Determine the [X, Y] coordinate at the center of the cell enclosing the given text.  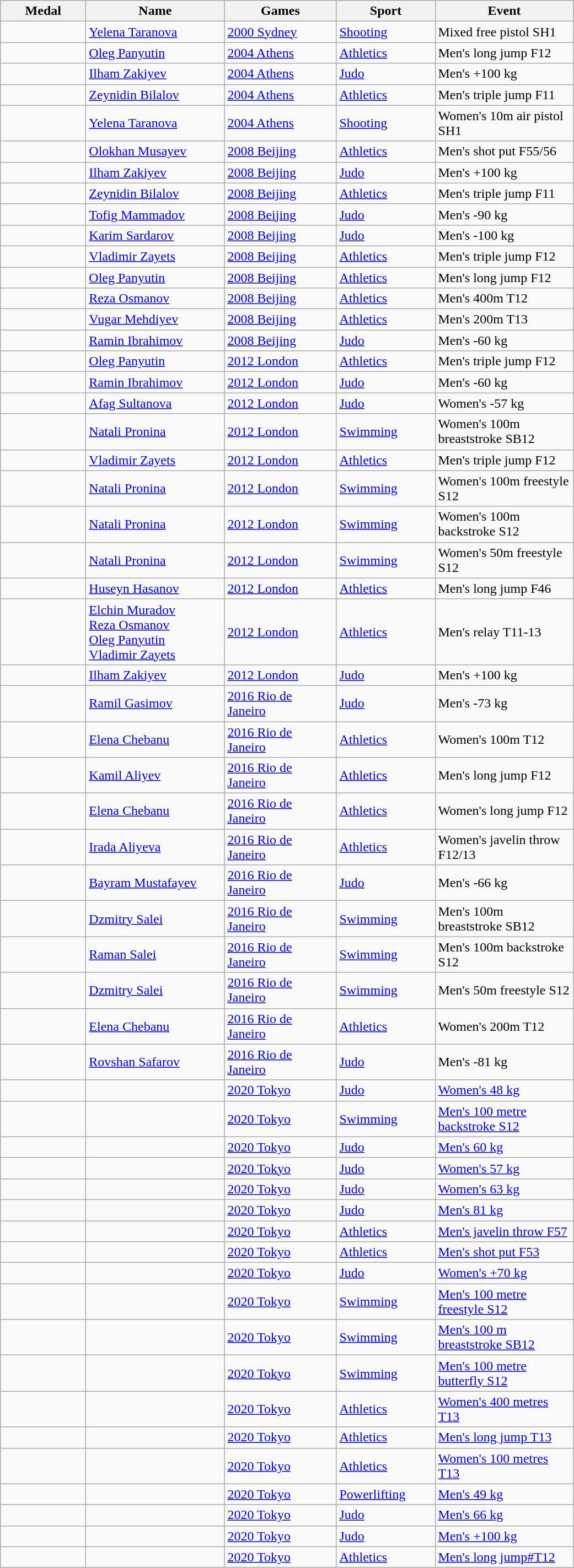
Women's 100m backstroke S12 [504, 525]
Women's 48 kg [504, 1090]
Games [280, 11]
Men's 66 kg [504, 1515]
Men's long jump F46 [504, 588]
Ramil Gasimov [155, 703]
Men's javelin throw F57 [504, 1231]
Men's 100 metre freestyle S12 [504, 1301]
Huseyn Hasanov [155, 588]
Name [155, 11]
Men's 100 metre backstroke S12 [504, 1118]
Tofig Mammadov [155, 214]
Elchin Muradov Reza Osmanov Oleg Panyutin Vladimir Zayets [155, 631]
Women's 63 kg [504, 1189]
Men's 100m backstroke S12 [504, 954]
Women's 400 metres T13 [504, 1409]
Mixed free pistol SH1 [504, 32]
Karim Sardarov [155, 235]
Medal [43, 11]
Women's 200m T12 [504, 1026]
Powerlifting [386, 1494]
Men's -81 kg [504, 1062]
Afag Sultanova [155, 403]
Women's 100m T12 [504, 739]
Irada Aliyeva [155, 847]
2000 Sydney [280, 32]
Men's shot put F55/56 [504, 152]
Men's 100m breaststroke SB12 [504, 919]
Men's long jump T13 [504, 1437]
Men's -66 kg [504, 883]
Rovshan Safarov [155, 1062]
Men's -73 kg [504, 703]
Women's 50m freestyle S12 [504, 560]
Women's javelin throw F12/13 [504, 847]
Raman Salei [155, 954]
Men's 49 kg [504, 1494]
Vugar Mehdiyev [155, 320]
Women's long jump F12 [504, 811]
Men's -90 kg [504, 214]
Bayram Mustafayev [155, 883]
Women's 57 kg [504, 1168]
Men's relay T11-13 [504, 631]
Men's -100 kg [504, 235]
Sport [386, 11]
Olokhan Musayev [155, 152]
Women's 100m freestyle S12 [504, 488]
Women's 100m breaststroke SB12 [504, 432]
Men's 400m T12 [504, 299]
Event [504, 11]
Men's shot put F53 [504, 1252]
Men's 200m T13 [504, 320]
Reza Osmanov [155, 299]
Men's 60 kg [504, 1147]
Women's +70 kg [504, 1273]
Kamil Aliyev [155, 776]
Men's 50m freestyle S12 [504, 991]
Men's 81 kg [504, 1210]
Women's 10m air pistol SH1 [504, 123]
Men's 100 m breaststroke SB12 [504, 1338]
Women's -57 kg [504, 403]
Women's 100 metres T13 [504, 1466]
Men's 100 metre butterfly S12 [504, 1373]
Men's long jump#T12 [504, 1557]
